Scan for the cell matching the given text and deliver its [x, y] coordinate at center. 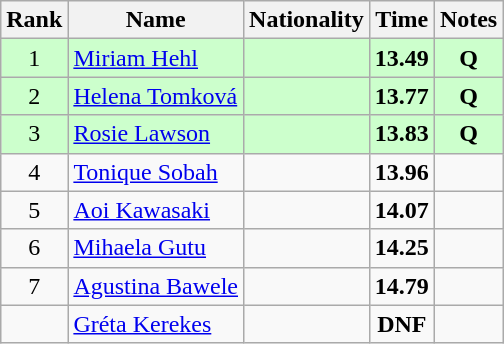
14.07 [402, 210]
Rosie Lawson [156, 134]
DNF [402, 324]
13.49 [402, 58]
7 [34, 286]
5 [34, 210]
1 [34, 58]
Rank [34, 20]
14.79 [402, 286]
Name [156, 20]
2 [34, 96]
Agustina Bawele [156, 286]
14.25 [402, 248]
Nationality [307, 20]
Miriam Hehl [156, 58]
3 [34, 134]
Helena Tomková [156, 96]
Aoi Kawasaki [156, 210]
Gréta Kerekes [156, 324]
Time [402, 20]
13.83 [402, 134]
13.96 [402, 172]
Mihaela Gutu [156, 248]
4 [34, 172]
Notes [468, 20]
Tonique Sobah [156, 172]
6 [34, 248]
13.77 [402, 96]
